Provide the [X, Y] coordinate of the cell's center where the given text is located.  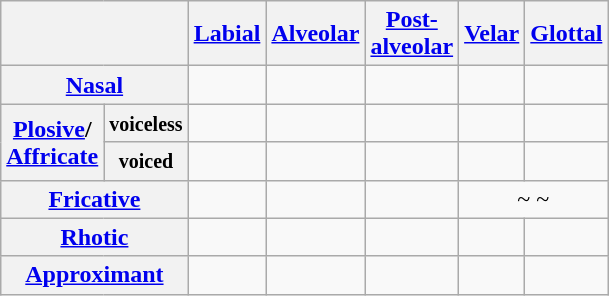
voiced [146, 161]
Post-alveolar [412, 34]
Nasal [94, 85]
Glottal [566, 34]
voiceless [146, 123]
Velar [492, 34]
Alveolar [316, 34]
Fricative [94, 199]
Rhotic [94, 237]
Approximant [94, 275]
Plosive/Affricate [52, 142]
~ ~ [534, 199]
Labial [227, 34]
